For the text-containing cell, return its midpoint in [X, Y] coordinate format. 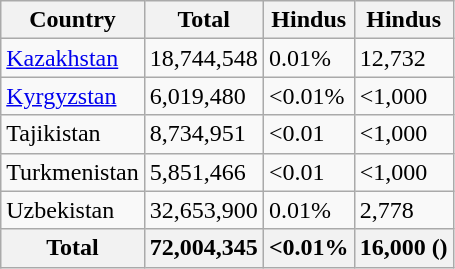
5,851,466 [204, 172]
12,732 [404, 58]
Tajikistan [73, 134]
8,734,951 [204, 134]
Country [73, 20]
Uzbekistan [73, 210]
18,744,548 [204, 58]
Turkmenistan [73, 172]
72,004,345 [204, 248]
Kyrgyzstan [73, 96]
6,019,480 [204, 96]
32,653,900 [204, 210]
2,778 [404, 210]
Kazakhstan [73, 58]
16,000 () [404, 248]
